Output the [X, Y] coordinate of the center of the cell containing the given text.  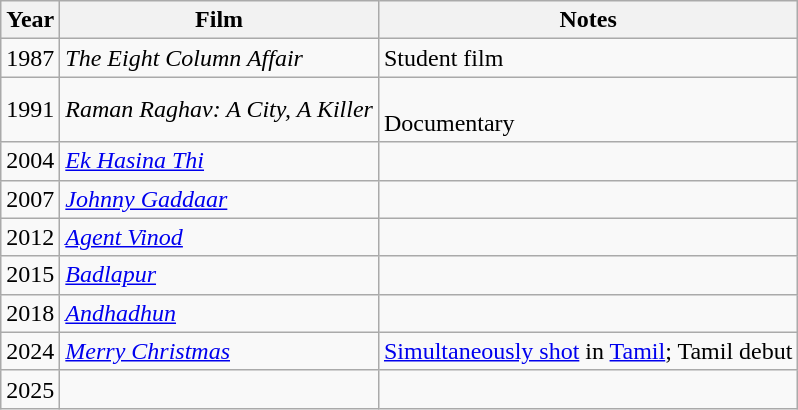
The Eight Column Affair [220, 58]
Documentary [588, 110]
2024 [30, 351]
2004 [30, 161]
2012 [30, 237]
2015 [30, 275]
Notes [588, 20]
2018 [30, 313]
Simultaneously shot in Tamil; Tamil debut [588, 351]
1987 [30, 58]
2025 [30, 389]
Agent Vinod [220, 237]
Andhadhun [220, 313]
Badlapur [220, 275]
Raman Raghav: A City, A Killer [220, 110]
Merry Christmas [220, 351]
Year [30, 20]
1991 [30, 110]
Johnny Gaddaar [220, 199]
Student film [588, 58]
Film [220, 20]
2007 [30, 199]
Ek Hasina Thi [220, 161]
